Find where the given text appears and provide that cell's center as [x, y] coordinate. 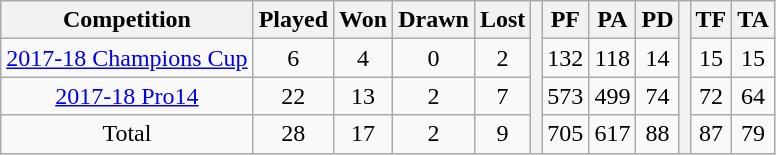
28 [293, 134]
4 [364, 58]
2017-18 Champions Cup [127, 58]
118 [612, 58]
573 [566, 96]
TA [754, 20]
Lost [502, 20]
2017-18 Pro14 [127, 96]
79 [754, 134]
13 [364, 96]
22 [293, 96]
132 [566, 58]
Played [293, 20]
PA [612, 20]
64 [754, 96]
6 [293, 58]
87 [711, 134]
Total [127, 134]
PF [566, 20]
74 [658, 96]
17 [364, 134]
88 [658, 134]
9 [502, 134]
7 [502, 96]
499 [612, 96]
PD [658, 20]
0 [434, 58]
Won [364, 20]
72 [711, 96]
617 [612, 134]
Drawn [434, 20]
705 [566, 134]
14 [658, 58]
Competition [127, 20]
TF [711, 20]
